Scan for the cell matching the given text and deliver its [x, y] coordinate at center. 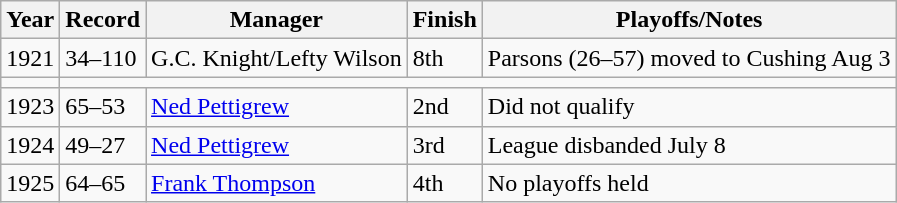
League disbanded July 8 [689, 145]
8th [444, 58]
49–27 [103, 145]
Manager [277, 20]
2nd [444, 107]
1923 [30, 107]
1921 [30, 58]
Finish [444, 20]
Year [30, 20]
1924 [30, 145]
No playoffs held [689, 183]
Frank Thompson [277, 183]
4th [444, 183]
Playoffs/Notes [689, 20]
Parsons (26–57) moved to Cushing Aug 3 [689, 58]
Did not qualify [689, 107]
34–110 [103, 58]
1925 [30, 183]
3rd [444, 145]
64–65 [103, 183]
65–53 [103, 107]
G.C. Knight/Lefty Wilson [277, 58]
Record [103, 20]
